For the text-containing cell, return its midpoint in [X, Y] coordinate format. 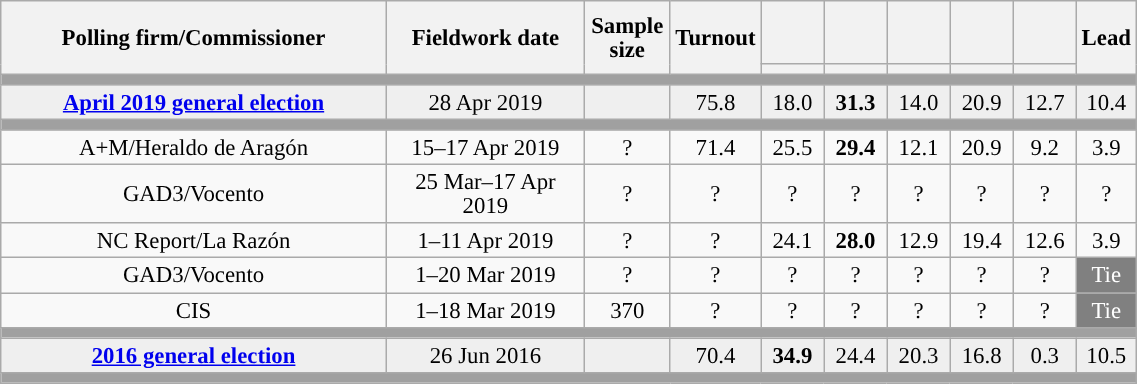
2016 general election [194, 356]
16.8 [982, 356]
31.3 [856, 102]
24.1 [792, 242]
12.1 [918, 148]
20.3 [918, 356]
10.5 [1106, 356]
71.4 [716, 148]
Turnout [716, 38]
0.3 [1044, 356]
370 [627, 310]
NC Report/La Razón [194, 242]
1–18 Mar 2019 [485, 310]
Sample size [627, 38]
9.2 [1044, 148]
1–11 Apr 2019 [485, 242]
15–17 Apr 2019 [485, 148]
28.0 [856, 242]
12.7 [1044, 102]
28 Apr 2019 [485, 102]
24.4 [856, 356]
Lead [1106, 38]
12.9 [918, 242]
1–20 Mar 2019 [485, 276]
14.0 [918, 102]
29.4 [856, 148]
10.4 [1106, 102]
Fieldwork date [485, 38]
19.4 [982, 242]
18.0 [792, 102]
25.5 [792, 148]
A+M/Heraldo de Aragón [194, 148]
26 Jun 2016 [485, 356]
70.4 [716, 356]
25 Mar–17 Apr 2019 [485, 194]
CIS [194, 310]
12.6 [1044, 242]
75.8 [716, 102]
April 2019 general election [194, 102]
Polling firm/Commissioner [194, 38]
34.9 [792, 356]
